Output the (X, Y) coordinate of the center of the cell containing the given text.  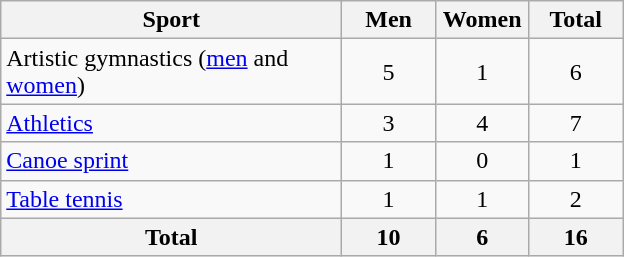
5 (389, 72)
7 (576, 123)
Athletics (172, 123)
Canoe sprint (172, 161)
Men (389, 20)
3 (389, 123)
16 (576, 237)
Sport (172, 20)
4 (482, 123)
10 (389, 237)
2 (576, 199)
Artistic gymnastics (men and women) (172, 72)
Women (482, 20)
Table tennis (172, 199)
0 (482, 161)
